Detect which cell encompasses the target text, then output its (X, Y) center coordinate. 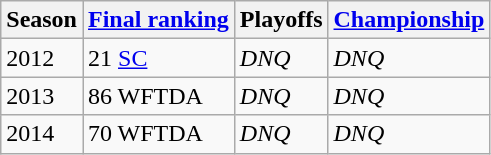
2014 (42, 134)
21 SC (158, 58)
2012 (42, 58)
70 WFTDA (158, 134)
86 WFTDA (158, 96)
Final ranking (158, 20)
Season (42, 20)
2013 (42, 96)
Championship (409, 20)
Playoffs (281, 20)
